Scan for the cell matching the given text and deliver its (X, Y) coordinate at center. 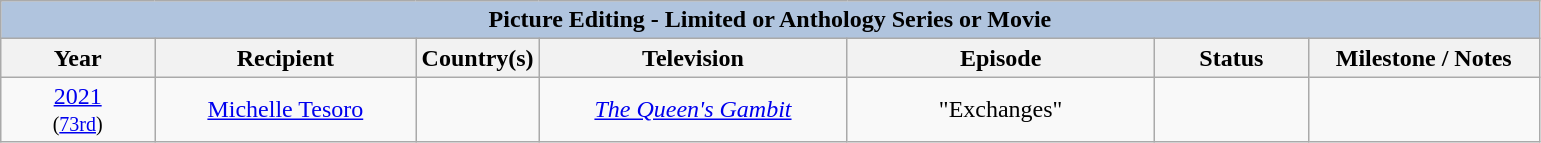
The Queen's Gambit (693, 110)
Country(s) (478, 58)
Recipient (286, 58)
Michelle Tesoro (286, 110)
"Exchanges" (1001, 110)
Milestone / Notes (1424, 58)
Episode (1001, 58)
Year (78, 58)
Status (1231, 58)
Television (693, 58)
2021(73rd) (78, 110)
Picture Editing - Limited or Anthology Series or Movie (770, 20)
